For the text-containing cell, return its midpoint in [x, y] coordinate format. 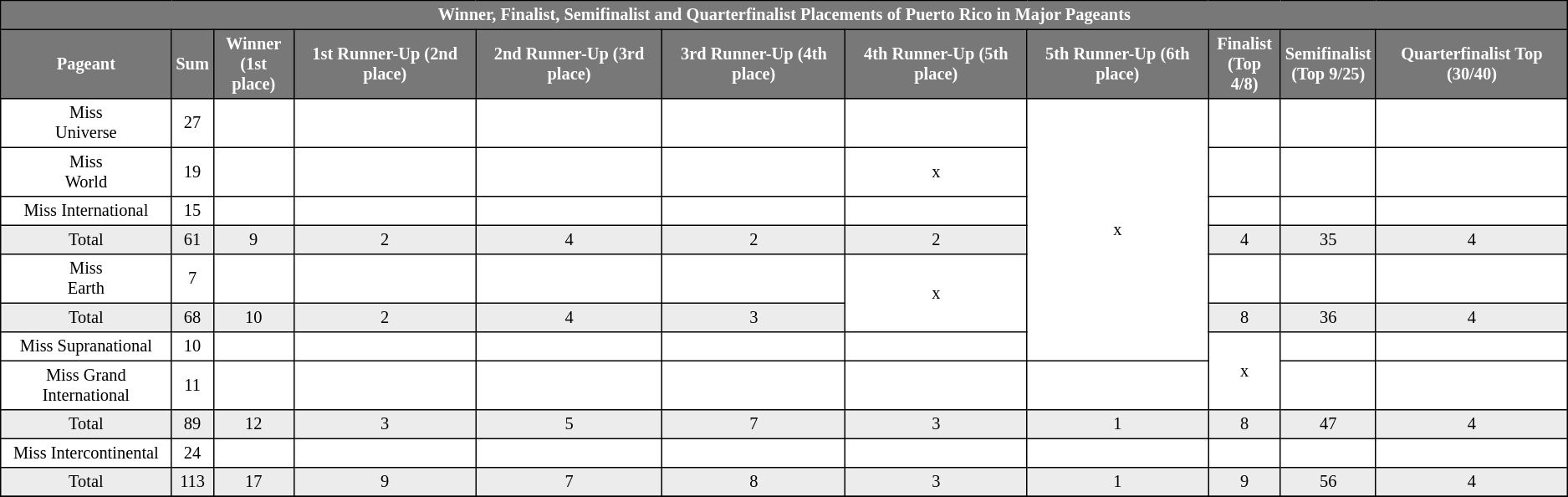
Miss Supranational [86, 346]
15 [192, 211]
56 [1328, 482]
Miss Grand International [86, 385]
Miss Earth [86, 279]
2nd Runner-Up (3rd place) [569, 64]
Miss International [86, 211]
36 [1328, 317]
Pageant [86, 64]
1st Runner-Up (2nd place) [385, 64]
35 [1328, 239]
68 [192, 317]
5 [569, 424]
Miss Intercontinental [86, 453]
89 [192, 424]
Quarterfinalist Top (30/40) [1472, 64]
12 [253, 424]
61 [192, 239]
27 [192, 123]
Winner, Finalist, Semifinalist and Quarterfinalist Placements of Puerto Rico in Major Pageants [784, 15]
Sum [192, 64]
4th Runner-Up (5th place) [937, 64]
Winner (1st place) [253, 64]
5th Runner-Up (6th place) [1117, 64]
Semifinalist (Top 9/25) [1328, 64]
19 [192, 172]
113 [192, 482]
11 [192, 385]
24 [192, 453]
17 [253, 482]
Miss World [86, 172]
3rd Runner-Up (4th place) [754, 64]
Miss Universe [86, 123]
47 [1328, 424]
Finalist (Top 4/8) [1244, 64]
